Find where the given text appears and provide that cell's center as (x, y) coordinate. 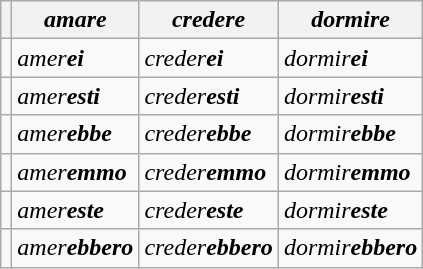
amereste (76, 210)
amerebbe (76, 134)
crederesti (208, 96)
credereste (208, 210)
amare (76, 20)
dormirebbero (350, 248)
amerebbero (76, 248)
dormireste (350, 210)
ameremmo (76, 172)
dormiresti (350, 96)
crederemmo (208, 172)
dormire (350, 20)
dormirei (350, 58)
crederebbero (208, 248)
dormirebbe (350, 134)
amerei (76, 58)
ameresti (76, 96)
crederebbe (208, 134)
dormiremmo (350, 172)
crederei (208, 58)
credere (208, 20)
